Return [X, Y] of the center of cell containing provided text 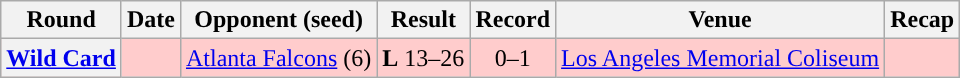
Date [150, 20]
Opponent (seed) [278, 20]
Recap [922, 20]
Atlanta Falcons (6) [278, 58]
Wild Card [62, 58]
Result [424, 20]
Venue [720, 20]
Record [513, 20]
Round [62, 20]
Los Angeles Memorial Coliseum [720, 58]
0–1 [513, 58]
L 13–26 [424, 58]
